Determine the (X, Y) coordinate at the center of the cell enclosing the given text.  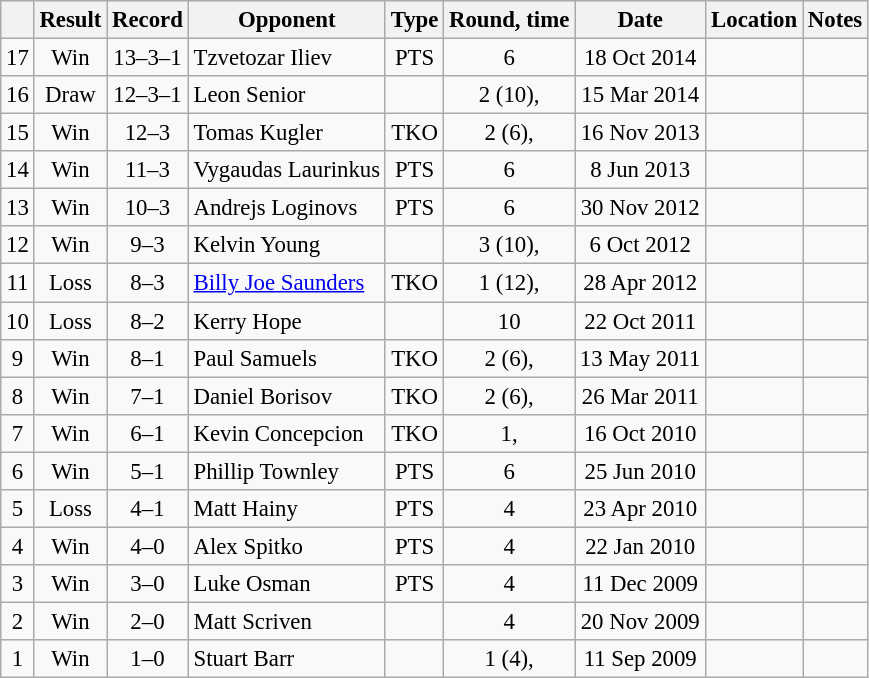
15 (18, 133)
3 (10), (510, 245)
Billy Joe Saunders (286, 283)
11 Dec 2009 (640, 584)
Record (148, 20)
8–3 (148, 283)
8–2 (148, 321)
Matt Hainy (286, 509)
2 (10), (510, 95)
14 (18, 170)
Kerry Hope (286, 321)
13 (18, 208)
4–1 (148, 509)
1 (18, 659)
Alex Spitko (286, 546)
3–0 (148, 584)
13–3–1 (148, 58)
3 (18, 584)
16 Nov 2013 (640, 133)
7–1 (148, 396)
Vygaudas Laurinkus (286, 170)
20 Nov 2009 (640, 621)
2 (18, 621)
Luke Osman (286, 584)
Tzvetozar Iliev (286, 58)
9–3 (148, 245)
Result (70, 20)
23 Apr 2010 (640, 509)
11 Sep 2009 (640, 659)
Kelvin Young (286, 245)
Tomas Kugler (286, 133)
Date (640, 20)
22 Oct 2011 (640, 321)
25 Jun 2010 (640, 471)
28 Apr 2012 (640, 283)
6 Oct 2012 (640, 245)
Draw (70, 95)
12 (18, 245)
Kevin Concepcion (286, 433)
16 Oct 2010 (640, 433)
Andrejs Loginovs (286, 208)
Leon Senior (286, 95)
8 Jun 2013 (640, 170)
Round, time (510, 20)
8–1 (148, 358)
5 (18, 509)
Phillip Townley (286, 471)
13 May 2011 (640, 358)
7 (18, 433)
22 Jan 2010 (640, 546)
Type (414, 20)
1, (510, 433)
11 (18, 283)
17 (18, 58)
2–0 (148, 621)
Matt Scriven (286, 621)
Daniel Borisov (286, 396)
5–1 (148, 471)
Opponent (286, 20)
Stuart Barr (286, 659)
9 (18, 358)
6–1 (148, 433)
1 (12), (510, 283)
1–0 (148, 659)
10–3 (148, 208)
18 Oct 2014 (640, 58)
16 (18, 95)
Location (754, 20)
26 Mar 2011 (640, 396)
4–0 (148, 546)
11–3 (148, 170)
Notes (834, 20)
12–3 (148, 133)
8 (18, 396)
30 Nov 2012 (640, 208)
Paul Samuels (286, 358)
1 (4), (510, 659)
15 Mar 2014 (640, 95)
12–3–1 (148, 95)
